Return the (x, y) coordinate for the center point of the cell that contains the specified text.  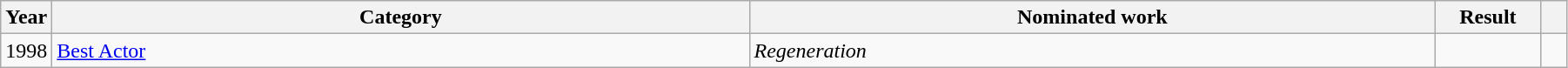
Year (26, 17)
1998 (26, 51)
Regeneration (1093, 51)
Result (1488, 17)
Best Actor (400, 51)
Nominated work (1093, 17)
Category (400, 17)
